Scan for the cell matching the given text and deliver its [X, Y] coordinate at center. 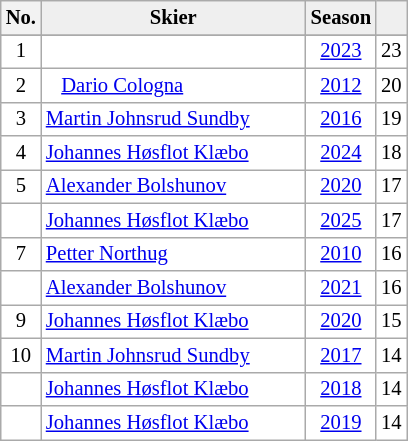
2019 [341, 423]
23 [391, 51]
Season [341, 17]
7 [21, 254]
2012 [341, 85]
Dario Cologna [174, 85]
Skier [174, 17]
Petter Northug [174, 254]
2 [21, 85]
15 [391, 321]
2025 [341, 220]
20 [391, 85]
19 [391, 119]
2024 [341, 153]
No. [21, 17]
1 [21, 51]
2017 [341, 355]
2016 [341, 119]
10 [21, 355]
2018 [341, 389]
2023 [341, 51]
4 [21, 153]
2010 [341, 254]
2021 [341, 287]
5 [21, 186]
9 [21, 321]
3 [21, 119]
18 [391, 153]
